From the cell containing the given text, extract its center point as [X, Y] coordinate. 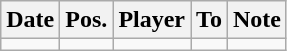
Note [256, 20]
Player [152, 20]
Pos. [86, 20]
Date [30, 20]
To [210, 20]
